Detect which cell encompasses the target text, then output its (x, y) center coordinate. 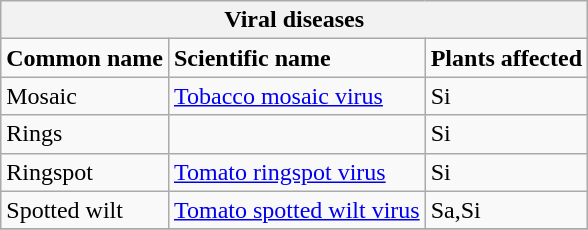
Viral diseases (294, 20)
Tomato spotted wilt virus (296, 210)
Plants affected (506, 58)
Rings (85, 134)
Ringspot (85, 172)
Tobacco mosaic virus (296, 96)
Scientific name (296, 58)
Spotted wilt (85, 210)
Mosaic (85, 96)
Sa,Si (506, 210)
Common name (85, 58)
Tomato ringspot virus (296, 172)
